Pinpoint the cell where the given text exists, returning its [x, y] midpoint coordinate. 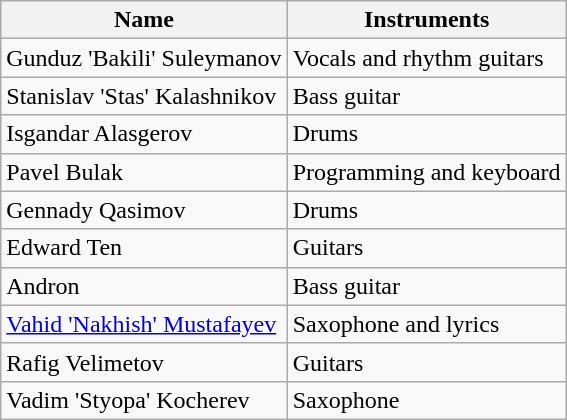
Isgandar Alasgerov [144, 134]
Vadim 'Styopa' Kocherev [144, 400]
Rafig Velimetov [144, 362]
Vahid 'Nakhish' Mustafayev [144, 324]
Programming and keyboard [426, 172]
Gunduz 'Bakili' Suleymanov [144, 58]
Andron [144, 286]
Instruments [426, 20]
Pavel Bulak [144, 172]
Edward Ten [144, 248]
Vocals and rhythm guitars [426, 58]
Gennady Qasimov [144, 210]
Saxophone [426, 400]
Saxophone and lyrics [426, 324]
Stanislav 'Stas' Kalashnikov [144, 96]
Name [144, 20]
